From the cell containing the given text, extract its center point as (X, Y) coordinate. 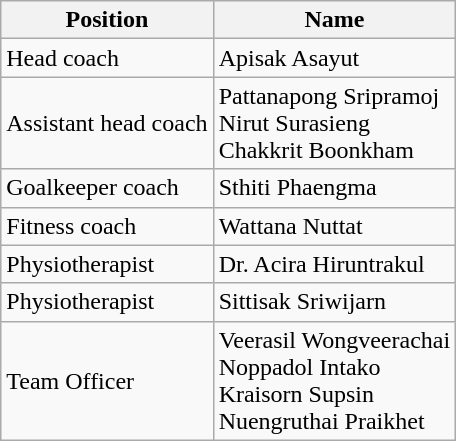
Fitness coach (107, 226)
Position (107, 20)
Pattanapong Sripramoj Nirut Surasieng Chakkrit Boonkham (334, 123)
Assistant head coach (107, 123)
Team Officer (107, 380)
Goalkeeper coach (107, 188)
Veerasil Wongveerachai Noppadol Intako Kraisorn Supsin Nuengruthai Praikhet (334, 380)
Wattana Nuttat (334, 226)
Name (334, 20)
Apisak Asayut (334, 58)
Sthiti Phaengma (334, 188)
Sittisak Sriwijarn (334, 302)
Dr. Acira Hiruntrakul (334, 264)
Head coach (107, 58)
